Extract the [x, y] coordinate from the center of the cell holding the provided text.  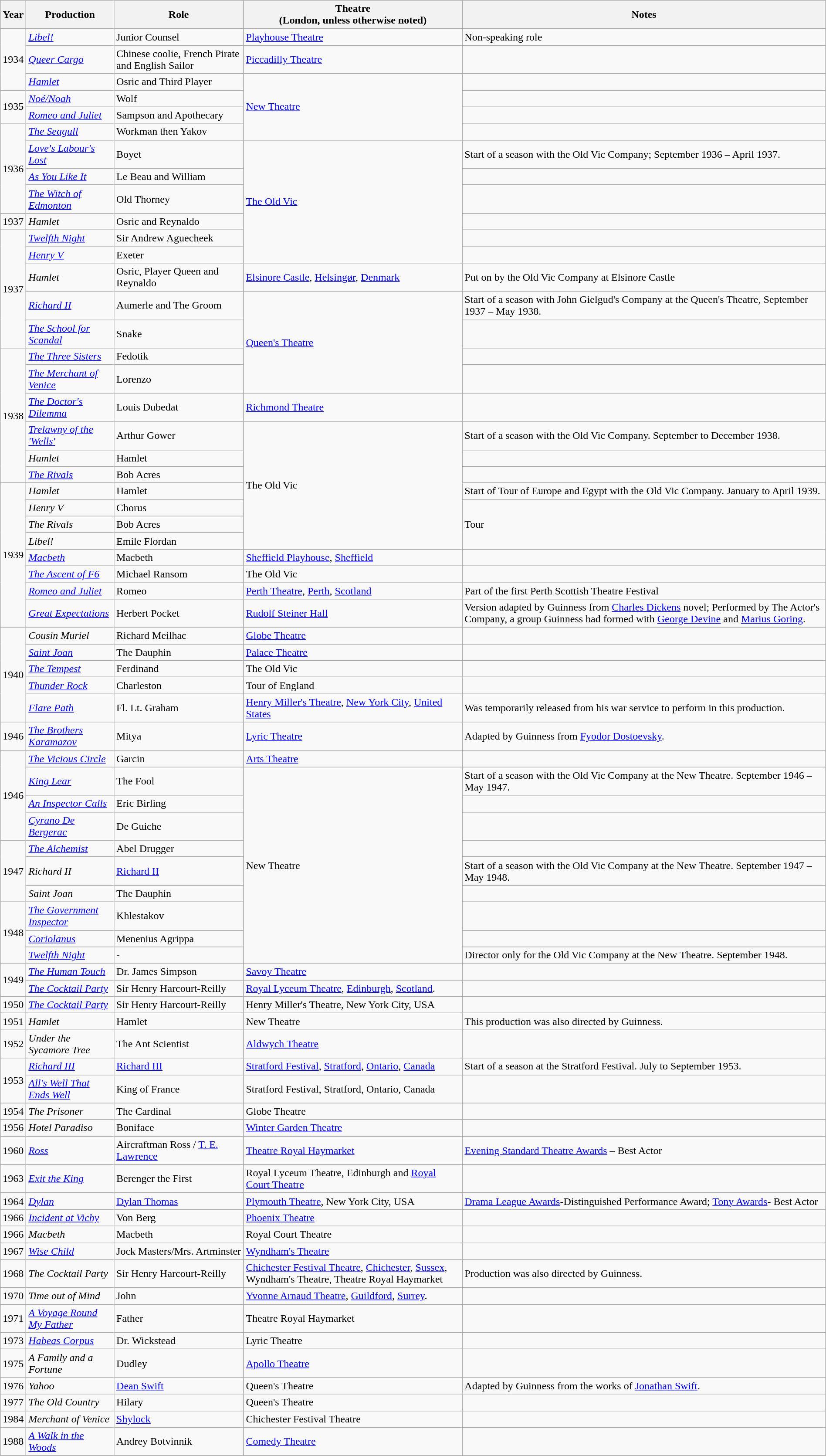
Production [70, 15]
Production was also directed by Guinness. [644, 1273]
Under the Sycamore Tree [70, 1044]
1976 [13, 1386]
Adapted by Guinness from Fyodor Dostoevsky. [644, 736]
The Government Inspector [70, 916]
Start of a season with the Old Vic Company. September to December 1938. [644, 436]
Emile Flordan [179, 541]
King Lear [70, 781]
Von Berg [179, 1218]
The School for Scandal [70, 334]
Non-speaking role [644, 37]
1938 [13, 416]
Comedy Theatre [353, 1442]
1968 [13, 1273]
A Voyage Round My Father [70, 1319]
1939 [13, 555]
Royal Lyceum Theatre, Edinburgh and Royal Court Theatre [353, 1178]
1953 [13, 1081]
Start of a season with the Old Vic Company; September 1936 – April 1937. [644, 154]
Osric, Player Queen and Reynaldo [179, 277]
Cousin Muriel [70, 636]
Abel Drugger [179, 848]
Louis Dubedat [179, 407]
1975 [13, 1363]
Adapted by Guinness from the works of Jonathan Swift. [644, 1386]
Royal Court Theatre [353, 1234]
Khlestakov [179, 916]
Flare Path [70, 708]
Father [179, 1319]
Hotel Paradiso [70, 1128]
Start of a season with the Old Vic Company at the New Theatre. September 1946 – May 1947. [644, 781]
An Inspector Calls [70, 804]
1960 [13, 1151]
Thunder Rock [70, 686]
Role [179, 15]
1964 [13, 1201]
Was temporarily released from his war service to perform in this production. [644, 708]
Boniface [179, 1128]
King of France [179, 1089]
Aircraftman Ross / T. E. Lawrence [179, 1151]
Start of a season with the Old Vic Company at the New Theatre. September 1947 – May 1948. [644, 871]
The Seagull [70, 132]
Sir Andrew Aguecheek [179, 238]
Workman then Yakov [179, 132]
The Human Touch [70, 972]
Sheffield Playhouse, Sheffield [353, 557]
A Walk in the Woods [70, 1442]
Rudolf Steiner Hall [353, 614]
Incident at Vichy [70, 1218]
Dylan [70, 1201]
Romeo [179, 591]
1951 [13, 1022]
Dudley [179, 1363]
Time out of Mind [70, 1296]
1954 [13, 1111]
Piccadilly Theatre [353, 59]
Chorus [179, 508]
Start of Tour of Europe and Egypt with the Old Vic Company. January to April 1939. [644, 491]
The Tempest [70, 669]
Jock Masters/Mrs. Artminster [179, 1251]
1936 [13, 168]
Richard Meilhac [179, 636]
Wise Child [70, 1251]
Ross [70, 1151]
Trelawny of the 'Wells' [70, 436]
The Merchant of Venice [70, 379]
1971 [13, 1319]
John [179, 1296]
Palace Theatre [353, 652]
Dean Swift [179, 1386]
The Alchemist [70, 848]
1950 [13, 1005]
Sampson and Apothecary [179, 115]
Arthur Gower [179, 436]
Merchant of Venice [70, 1419]
The Witch of Edmonton [70, 199]
The Fool [179, 781]
Director only for the Old Vic Company at the New Theatre. September 1948. [644, 955]
Aldwych Theatre [353, 1044]
Michael Ransom [179, 574]
1934 [13, 59]
Perth Theatre, Perth, Scotland [353, 591]
A Family and a Fortune [70, 1363]
1963 [13, 1178]
Yahoo [70, 1386]
Herbert Pocket [179, 614]
Osric and Third Player [179, 82]
The Old Country [70, 1402]
Dr. James Simpson [179, 972]
The Vicious Circle [70, 759]
The Ant Scientist [179, 1044]
1970 [13, 1296]
The Prisoner [70, 1111]
Dr. Wickstead [179, 1341]
Start of a season at the Stratford Festival. July to September 1953. [644, 1066]
Yvonne Arnaud Theatre, Guildford, Surrey. [353, 1296]
The Cardinal [179, 1111]
The Brothers Karamazov [70, 736]
Drama League Awards-Distinguished Performance Award; Tony Awards- Best Actor [644, 1201]
Arts Theatre [353, 759]
Winter Garden Theatre [353, 1128]
Fl. Lt. Graham [179, 708]
Wolf [179, 98]
Start of a season with John Gielgud's Company at the Queen's Theatre, September 1937 – May 1938. [644, 306]
1977 [13, 1402]
1949 [13, 980]
Wyndham's Theatre [353, 1251]
Shylock [179, 1419]
As You Like It [70, 176]
De Guiche [179, 826]
1973 [13, 1341]
Savoy Theatre [353, 972]
Noé/Noah [70, 98]
The Doctor's Dilemma [70, 407]
Apollo Theatre [353, 1363]
1948 [13, 933]
Playhouse Theatre [353, 37]
1935 [13, 107]
Junior Counsel [179, 37]
Great Expectations [70, 614]
1967 [13, 1251]
The Three Sisters [70, 356]
Ferdinand [179, 669]
Cyrano De Bergerac [70, 826]
1952 [13, 1044]
Chichester Festival Theatre, Chichester, Sussex, Wyndham's Theatre, Theatre Royal Haymarket [353, 1273]
Lorenzo [179, 379]
Chichester Festival Theatre [353, 1419]
1947 [13, 871]
Theatre(London, unless otherwise noted) [353, 15]
This production was also directed by Guinness. [644, 1022]
Tour [644, 524]
Henry Miller's Theatre, New York City, United States [353, 708]
Coriolanus [70, 938]
Habeas Corpus [70, 1341]
Osric and Reynaldo [179, 221]
1940 [13, 675]
Notes [644, 15]
Charleston [179, 686]
Andrey Botvinnik [179, 1442]
Put on by the Old Vic Company at Elsinore Castle [644, 277]
Henry Miller's Theatre, New York City, USA [353, 1005]
Elsinore Castle, Helsingør, Denmark [353, 277]
Queer Cargo [70, 59]
Evening Standard Theatre Awards – Best Actor [644, 1151]
Old Thorney [179, 199]
Le Beau and William [179, 176]
Berenger the First [179, 1178]
1988 [13, 1442]
1956 [13, 1128]
Mitya [179, 736]
The Ascent of F6 [70, 574]
Love's Labour's Lost [70, 154]
Boyet [179, 154]
Fedotik [179, 356]
Phoenix Theatre [353, 1218]
Year [13, 15]
Eric Birling [179, 804]
Menenius Agrippa [179, 938]
Royal Lyceum Theatre, Edinburgh, Scotland. [353, 988]
Exit the King [70, 1178]
Exeter [179, 255]
Part of the first Perth Scottish Theatre Festival [644, 591]
Chinese coolie, French Pirate and English Sailor [179, 59]
Dylan Thomas [179, 1201]
Richmond Theatre [353, 407]
All's Well That Ends Well [70, 1089]
Aumerle and The Groom [179, 306]
Tour of England [353, 686]
1984 [13, 1419]
Plymouth Theatre, New York City, USA [353, 1201]
Hilary [179, 1402]
- [179, 955]
Garcin [179, 759]
Snake [179, 334]
